For the text-containing cell, return its midpoint in [x, y] coordinate format. 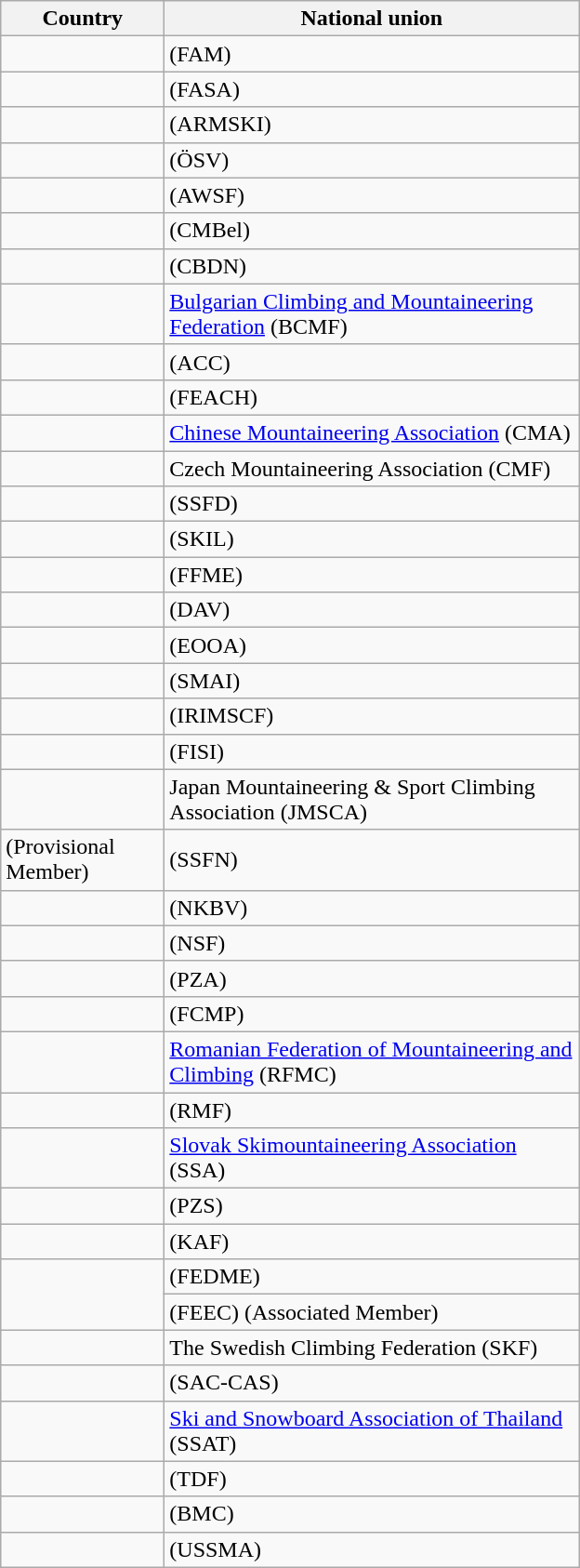
(CMBel) [372, 231]
Chinese Mountaineering Association (CMA) [372, 432]
(IRIMSCF) [372, 716]
(FASA) [372, 89]
(TDF) [372, 1479]
(FEDME) [372, 1277]
(BMC) [372, 1514]
(SSFN) [372, 859]
Czech Mountaineering Association (CMF) [372, 468]
Japan Mountaineering & Sport Climbing Association (JMSCA) [372, 800]
(KAF) [372, 1242]
(EOOA) [372, 645]
The Swedish Climbing Federation (SKF) [372, 1348]
(FAM) [372, 54]
(ÖSV) [372, 160]
(ACC) [372, 362]
Ski and Snowboard Association of Thailand (SSAT) [372, 1430]
(AWSF) [372, 195]
(USSMA) [372, 1549]
Country [83, 19]
(FCMP) [372, 1014]
(SKIL) [372, 539]
(CBDN) [372, 266]
(DAV) [372, 610]
(FEEC) (Associated Member) [372, 1312]
(RMF) [372, 1110]
(ARMSKI) [372, 125]
(SAC-CAS) [372, 1383]
(SMAI) [372, 681]
Slovak Skimountaineering Association (SSA) [372, 1159]
(FEACH) [372, 397]
(FFME) [372, 575]
(NKBV) [372, 908]
(NSF) [372, 943]
(PZS) [372, 1206]
(FISI) [372, 751]
Bulgarian Climbing and Mountaineering Federation (BCMF) [372, 314]
(SSFD) [372, 504]
National union [372, 19]
Romanian Federation of Mountaineering and Climbing (RFMC) [372, 1062]
(PZA) [372, 978]
(Provisional Member) [83, 859]
